Find where the given text appears and provide that cell's center as [X, Y] coordinate. 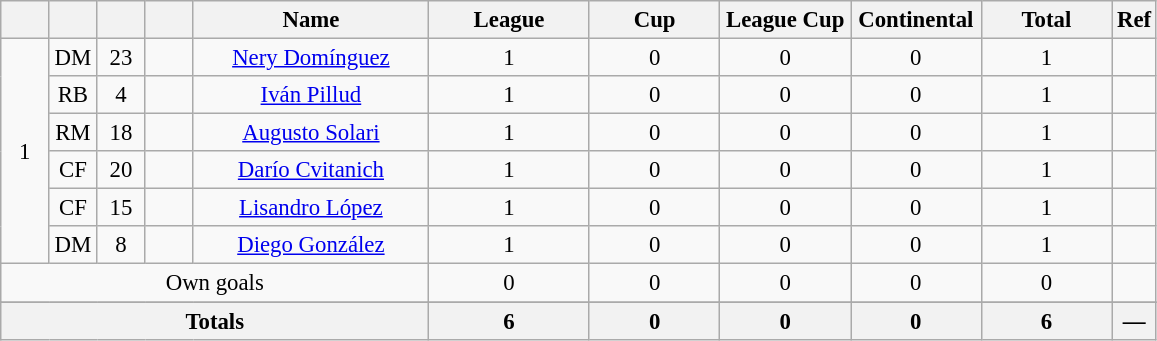
Iván Pillud [311, 95]
Diego González [311, 245]
Cup [654, 20]
Totals [215, 321]
Name [311, 20]
— [1134, 321]
20 [121, 170]
Continental [916, 20]
League Cup [786, 20]
Nery Domínguez [311, 58]
League [510, 20]
Augusto Solari [311, 133]
Own goals [215, 283]
Lisandro López [311, 208]
Darío Cvitanich [311, 170]
4 [121, 95]
RM [73, 133]
15 [121, 208]
Ref [1134, 20]
23 [121, 58]
18 [121, 133]
8 [121, 245]
RB [73, 95]
Total [1046, 20]
